Detect which cell encompasses the target text, then output its [x, y] center coordinate. 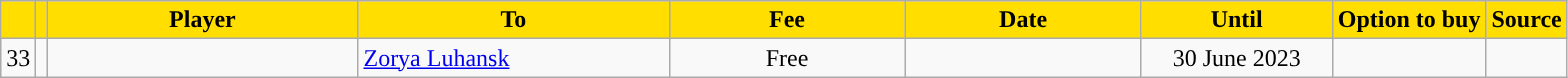
30 June 2023 [1236, 58]
33 [18, 58]
Date [1023, 20]
Player [202, 20]
Source [1526, 20]
Until [1236, 20]
Fee [787, 20]
To [514, 20]
Option to buy [1409, 20]
Zorya Luhansk [514, 58]
Free [787, 58]
